Detect which cell encompasses the target text, then output its [x, y] center coordinate. 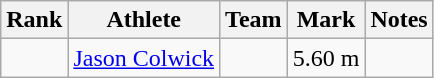
Rank [34, 20]
Team [254, 20]
5.60 m [326, 58]
Athlete [144, 20]
Notes [399, 20]
Mark [326, 20]
Jason Colwick [144, 58]
